Return the (x, y) coordinate for the center point of the cell that contains the specified text.  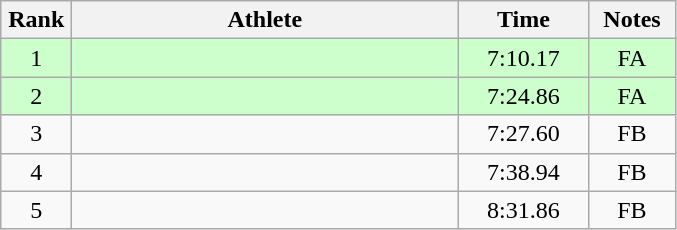
Athlete (265, 20)
4 (36, 172)
3 (36, 134)
2 (36, 96)
8:31.86 (524, 210)
7:38.94 (524, 172)
7:27.60 (524, 134)
7:10.17 (524, 58)
1 (36, 58)
Notes (632, 20)
5 (36, 210)
Time (524, 20)
Rank (36, 20)
7:24.86 (524, 96)
